For the text-containing cell, return its midpoint in (X, Y) coordinate format. 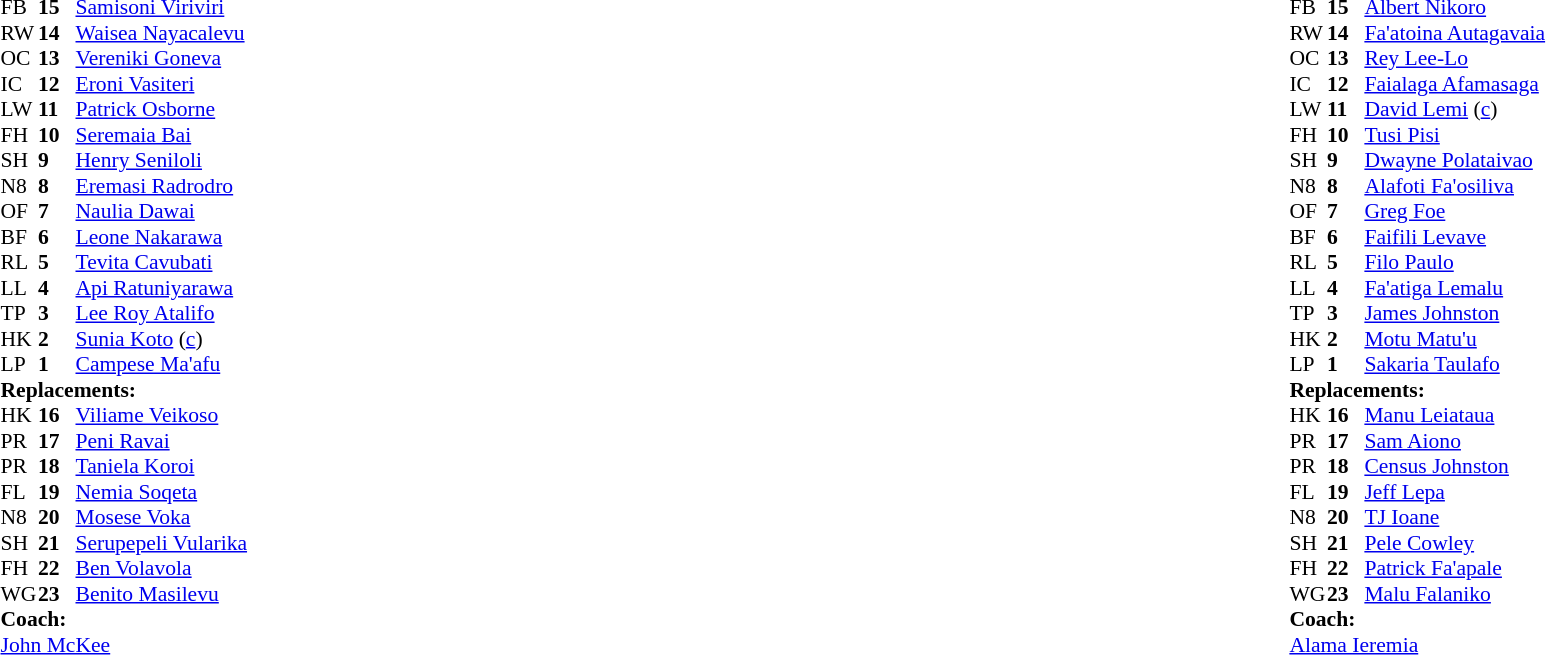
Census Johnston (1454, 467)
Faialaga Afamasaga (1454, 84)
Sam Aiono (1454, 441)
Tevita Cavubati (162, 263)
Nemia Soqeta (162, 492)
Peni Ravai (162, 441)
TJ Ioane (1454, 517)
Eremasi Radrodro (162, 186)
Leone Nakarawa (162, 237)
Fa'atiga Lemalu (1454, 288)
Seremaia Bai (162, 135)
Alafoti Fa'osiliva (1454, 186)
Serupepeli Vularika (162, 543)
Fa'atoina Autagavaia (1454, 33)
Motu Matu'u (1454, 339)
Greg Foe (1454, 211)
James Johnston (1454, 313)
Rey Lee-Lo (1454, 59)
Lee Roy Atalifo (162, 313)
Campese Ma'afu (162, 365)
Sakaria Taulafo (1454, 365)
Eroni Vasiteri (162, 84)
Pele Cowley (1454, 543)
Sunia Koto (c) (162, 339)
Viliame Veikoso (162, 415)
Naulia Dawai (162, 211)
Filo Paulo (1454, 263)
Patrick Osborne (162, 109)
Faifili Levave (1454, 237)
Taniela Koroi (162, 467)
Dwayne Polataivao (1454, 161)
Benito Masilevu (162, 594)
Henry Seniloli (162, 161)
Api Ratuniyarawa (162, 288)
Waisea Nayacalevu (162, 33)
Vereniki Goneva (162, 59)
Manu Leiataua (1454, 415)
Mosese Voka (162, 517)
Tusi Pisi (1454, 135)
David Lemi (c) (1454, 109)
Ben Volavola (162, 569)
Malu Falaniko (1454, 594)
Jeff Lepa (1454, 492)
Patrick Fa'apale (1454, 569)
